Scan for the cell matching the given text and deliver its (X, Y) coordinate at center. 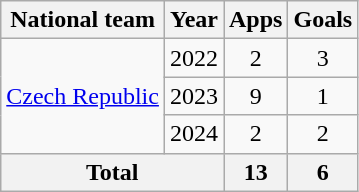
2024 (194, 134)
6 (323, 172)
2023 (194, 96)
2022 (194, 58)
9 (256, 96)
Apps (256, 20)
13 (256, 172)
3 (323, 58)
Year (194, 20)
National team (83, 20)
Goals (323, 20)
Czech Republic (83, 96)
1 (323, 96)
Total (112, 172)
